Locate the cell with the specified text and output its [X, Y] center coordinate. 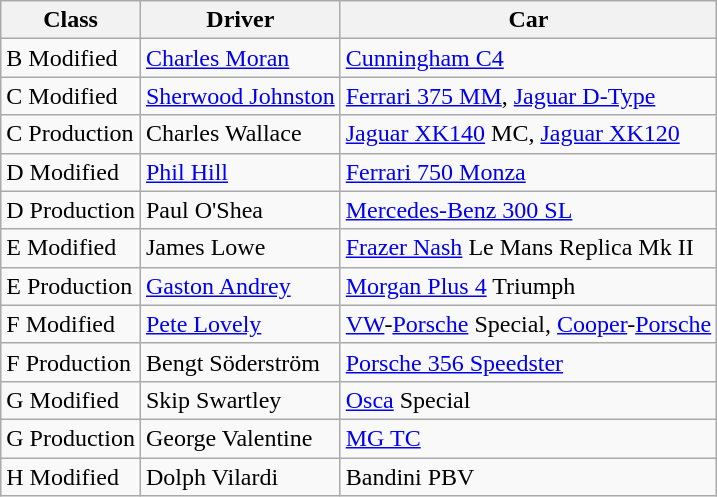
Skip Swartley [240, 400]
D Production [71, 210]
F Production [71, 362]
Dolph Vilardi [240, 477]
Driver [240, 20]
Phil Hill [240, 172]
E Production [71, 286]
D Modified [71, 172]
G Production [71, 438]
Sherwood Johnston [240, 96]
Paul O'Shea [240, 210]
Pete Lovely [240, 324]
George Valentine [240, 438]
Ferrari 375 MM, Jaguar D-Type [528, 96]
C Modified [71, 96]
James Lowe [240, 248]
Charles Moran [240, 58]
MG TC [528, 438]
Gaston Andrey [240, 286]
G Modified [71, 400]
E Modified [71, 248]
Osca Special [528, 400]
Morgan Plus 4 Triumph [528, 286]
VW-Porsche Special, Cooper-Porsche [528, 324]
C Production [71, 134]
Porsche 356 Speedster [528, 362]
Car [528, 20]
Bandini PBV [528, 477]
Frazer Nash Le Mans Replica Mk II [528, 248]
B Modified [71, 58]
Jaguar XK140 MC, Jaguar XK120 [528, 134]
Charles Wallace [240, 134]
Class [71, 20]
Ferrari 750 Monza [528, 172]
F Modified [71, 324]
Cunningham C4 [528, 58]
Bengt Söderström [240, 362]
H Modified [71, 477]
Mercedes-Benz 300 SL [528, 210]
